Search for the cell housing the specified text and yield its [x, y] center coordinate. 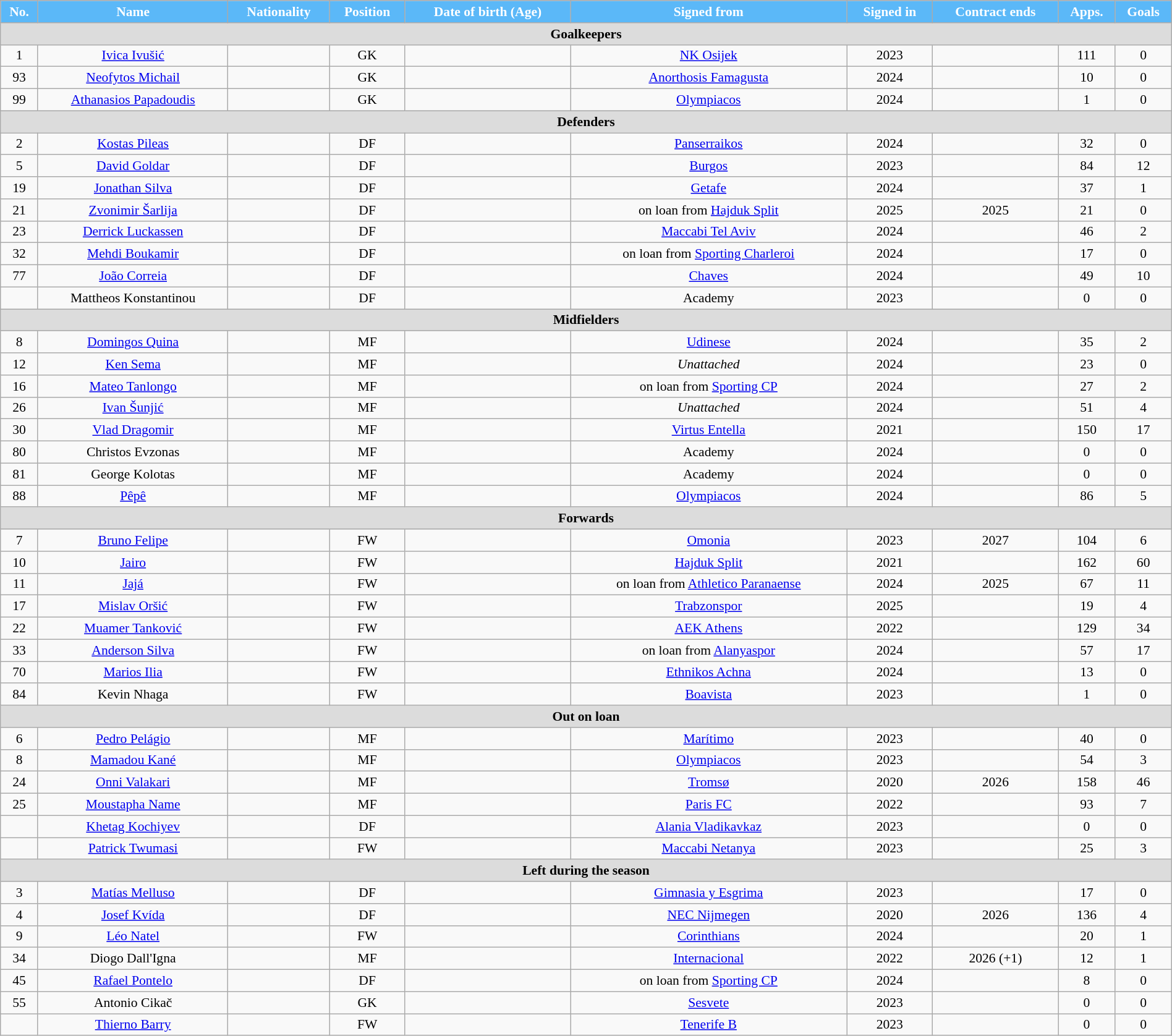
Jajá [132, 584]
Position [367, 12]
Apps. [1087, 12]
Midfielders [586, 320]
51 [1087, 408]
Getafe [708, 188]
55 [20, 1003]
Boavista [708, 695]
Mehdi Boukamir [132, 254]
16 [20, 386]
No. [20, 12]
Patrick Twumasi [132, 849]
99 [20, 100]
Marios Ilia [132, 673]
81 [20, 474]
Mislav Oršić [132, 606]
Ethnikos Achna [708, 673]
Tenerife B [708, 1025]
Matías Melluso [132, 893]
Gimnasia y Esgrima [708, 893]
54 [1087, 760]
49 [1087, 276]
Signed in [890, 12]
Zvonimir Šarlija [132, 210]
Anderson Silva [132, 650]
111 [1087, 56]
AEK Athens [708, 629]
86 [1087, 496]
Onni Valakari [132, 783]
Ivica Ivušić [132, 56]
30 [20, 430]
Panserraikos [708, 144]
Khetag Kochiyev [132, 826]
Udinese [708, 342]
on loan from Alanyaspor [708, 650]
Virtus Entella [708, 430]
60 [1144, 563]
80 [20, 452]
33 [20, 650]
136 [1087, 915]
Chaves [708, 276]
Maccabi Netanya [708, 849]
Derrick Luckassen [132, 232]
Left during the season [586, 871]
Goals [1144, 12]
Out on loan [586, 716]
Nationality [279, 12]
26 [20, 408]
Mateo Tanlongo [132, 386]
67 [1087, 584]
27 [1087, 386]
Omonia [708, 540]
Vlad Dragomir [132, 430]
2027 [995, 540]
Ivan Šunjić [132, 408]
Tromsø [708, 783]
Paris FC [708, 805]
37 [1087, 188]
40 [1087, 739]
Burgos [708, 166]
57 [1087, 650]
Léo Natel [132, 936]
Mamadou Kané [132, 760]
Jonathan Silva [132, 188]
Internacional [708, 959]
45 [20, 981]
Mattheos Konstantinou [132, 298]
Forwards [586, 519]
104 [1087, 540]
Trabzonspor [708, 606]
on loan from Athletico Paranaense [708, 584]
Sesvete [708, 1003]
Pedro Pelágio [132, 739]
NEC Nijmegen [708, 915]
Defenders [586, 122]
David Goldar [132, 166]
Jairo [132, 563]
88 [20, 496]
João Correia [132, 276]
Pêpê [132, 496]
Domingos Quina [132, 342]
Thierno Barry [132, 1025]
Josef Kvída [132, 915]
13 [1087, 673]
35 [1087, 342]
Muamer Tanković [132, 629]
Antonio Cikač [132, 1003]
Kostas Pileas [132, 144]
Maccabi Tel Aviv [708, 232]
22 [20, 629]
Christos Evzonas [132, 452]
Anorthosis Famagusta [708, 78]
Corinthians [708, 936]
Alania Vladikavkaz [708, 826]
Goalkeepers [586, 34]
77 [20, 276]
70 [20, 673]
2026 (+1) [995, 959]
Hajduk Split [708, 563]
on loan from Sporting Charleroi [708, 254]
150 [1087, 430]
9 [20, 936]
Kevin Nhaga [132, 695]
20 [1087, 936]
George Kolotas [132, 474]
Athanasios Papadoudis [132, 100]
Ken Sema [132, 364]
Date of birth (Age) [487, 12]
158 [1087, 783]
Rafael Pontelo [132, 981]
Contract ends [995, 12]
NK Osijek [708, 56]
Signed from [708, 12]
162 [1087, 563]
Bruno Felipe [132, 540]
Name [132, 12]
Diogo Dall'Igna [132, 959]
Moustapha Name [132, 805]
129 [1087, 629]
on loan from Hajduk Split [708, 210]
24 [20, 783]
Neofytos Michail [132, 78]
Marítimo [708, 739]
